Pinpoint the cell where the given text exists, returning its [x, y] midpoint coordinate. 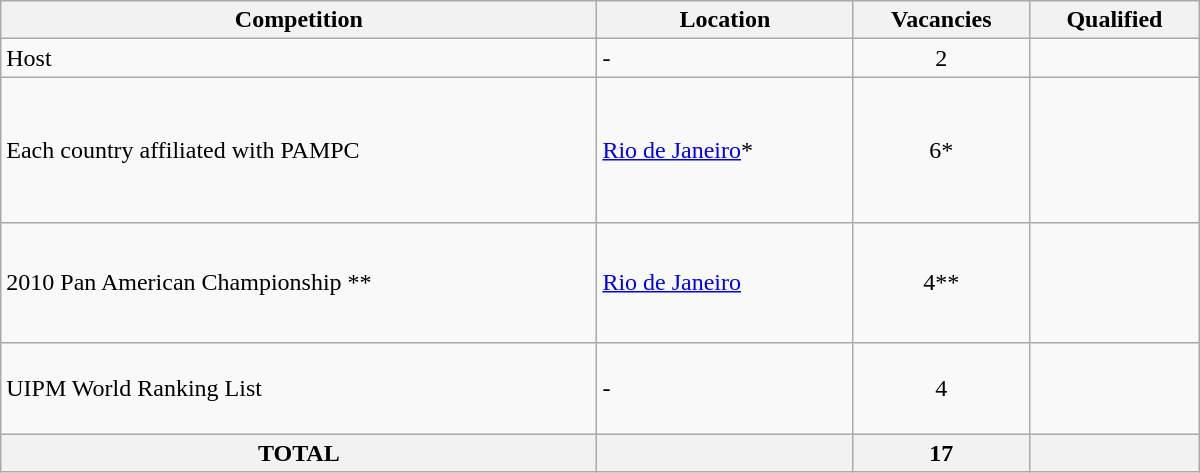
Rio de Janeiro [725, 282]
TOTAL [299, 453]
Location [725, 20]
Vacancies [942, 20]
4** [942, 282]
Each country affiliated with PAMPC [299, 150]
2 [942, 58]
UIPM World Ranking List [299, 388]
Host [299, 58]
Qualified [1115, 20]
Competition [299, 20]
17 [942, 453]
2010 Pan American Championship ** [299, 282]
6* [942, 150]
Rio de Janeiro* [725, 150]
4 [942, 388]
